Detect which cell encompasses the target text, then output its (x, y) center coordinate. 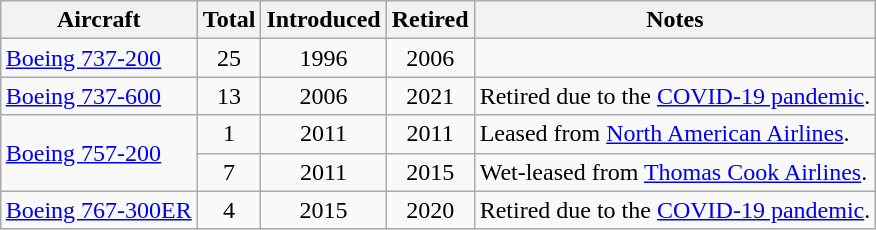
Introduced (324, 20)
25 (229, 58)
Leased from North American Airlines. (675, 134)
4 (229, 210)
2021 (430, 96)
13 (229, 96)
Aircraft (98, 20)
Boeing 757-200 (98, 153)
Notes (675, 20)
Wet-leased from Thomas Cook Airlines. (675, 172)
Boeing 737-200 (98, 58)
Total (229, 20)
1 (229, 134)
Retired (430, 20)
Boeing 737-600 (98, 96)
Boeing 767-300ER (98, 210)
2020 (430, 210)
7 (229, 172)
1996 (324, 58)
